Identify which cell holds the provided text, then report its [x, y] central coordinate. 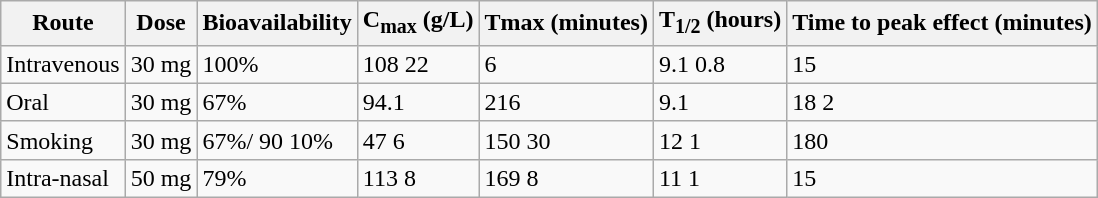
9.1 [720, 102]
Dose [161, 23]
6 [566, 64]
67% [277, 102]
169 8 [566, 178]
11 1 [720, 178]
47 6 [418, 140]
100% [277, 64]
Intravenous [63, 64]
18 2 [942, 102]
94.1 [418, 102]
12 1 [720, 140]
Bioavailability [277, 23]
50 mg [161, 178]
T1/2 (hours) [720, 23]
Route [63, 23]
Intra-nasal [63, 178]
108 22 [418, 64]
Time to peak effect (minutes) [942, 23]
Tmax (minutes) [566, 23]
216 [566, 102]
113 8 [418, 178]
79% [277, 178]
Cmax (g/L) [418, 23]
150 30 [566, 140]
Oral [63, 102]
67%/ 90 10% [277, 140]
180 [942, 140]
9.1 0.8 [720, 64]
Smoking [63, 140]
